Search for the cell housing the specified text and yield its (X, Y) center coordinate. 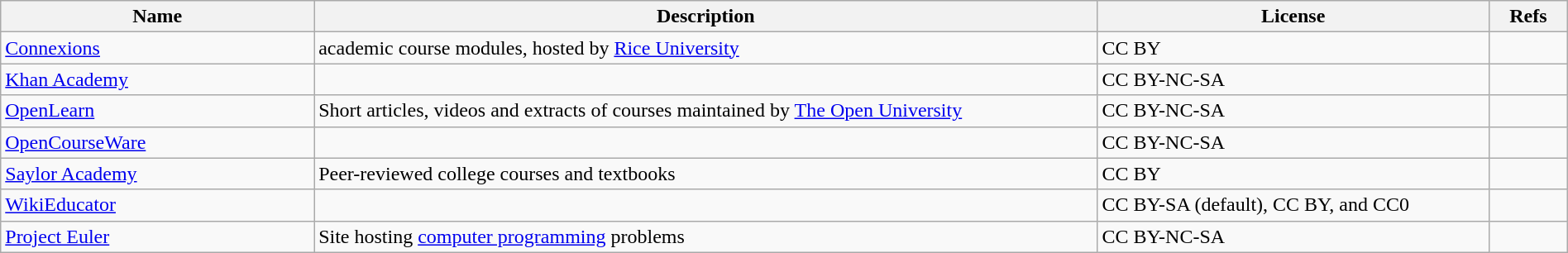
Project Euler (157, 236)
Description (706, 17)
Peer-reviewed college courses and textbooks (706, 174)
Connexions (157, 48)
Short articles, videos and extracts of courses maintained by The Open University (706, 111)
Khan Academy (157, 79)
Name (157, 17)
CC BY-SA (default), CC BY, and CC0 (1293, 205)
Saylor Academy (157, 174)
OpenLearn (157, 111)
WikiEducator (157, 205)
OpenCourseWare (157, 142)
academic course modules, hosted by Rice University (706, 48)
Refs (1528, 17)
Site hosting computer programming problems (706, 236)
License (1293, 17)
